Find where the given text appears and provide that cell's center as (X, Y) coordinate. 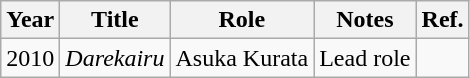
Role (242, 20)
2010 (30, 58)
Lead role (365, 58)
Title (115, 20)
Ref. (442, 20)
Year (30, 20)
Asuka Kurata (242, 58)
Notes (365, 20)
Darekairu (115, 58)
